Search for the cell housing the specified text and yield its [x, y] center coordinate. 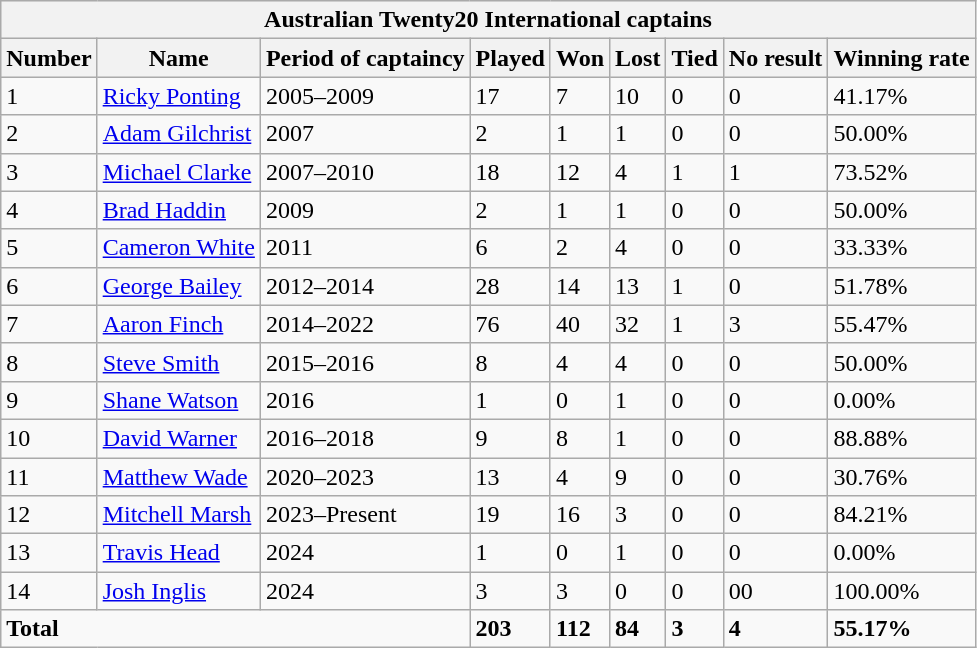
Played [510, 58]
Winning rate [902, 58]
Tied [694, 58]
2015–2016 [365, 362]
19 [510, 515]
2009 [365, 210]
Travis Head [178, 553]
Name [178, 58]
2020–2023 [365, 477]
32 [638, 324]
2007 [365, 134]
Shane Watson [178, 400]
Cameron White [178, 248]
11 [49, 477]
203 [510, 629]
16 [580, 515]
Josh Inglis [178, 591]
76 [510, 324]
Aaron Finch [178, 324]
18 [510, 172]
2016 [365, 400]
00 [776, 591]
30.76% [902, 477]
No result [776, 58]
Number [49, 58]
Adam Gilchrist [178, 134]
2014–2022 [365, 324]
2007–2010 [365, 172]
Lost [638, 58]
5 [49, 248]
84 [638, 629]
Total [236, 629]
Ricky Ponting [178, 96]
Australian Twenty20 International captains [488, 20]
41.17% [902, 96]
Period of captaincy [365, 58]
2005–2009 [365, 96]
Matthew Wade [178, 477]
55.47% [902, 324]
112 [580, 629]
73.52% [902, 172]
2011 [365, 248]
28 [510, 286]
17 [510, 96]
40 [580, 324]
Steve Smith [178, 362]
2016–2018 [365, 438]
2012–2014 [365, 286]
88.88% [902, 438]
55.17% [902, 629]
Won [580, 58]
51.78% [902, 286]
Brad Haddin [178, 210]
100.00% [902, 591]
2023–Present [365, 515]
33.33% [902, 248]
George Bailey [178, 286]
David Warner [178, 438]
84.21% [902, 515]
Mitchell Marsh [178, 515]
Michael Clarke [178, 172]
